Search for the cell housing the specified text and yield its [x, y] center coordinate. 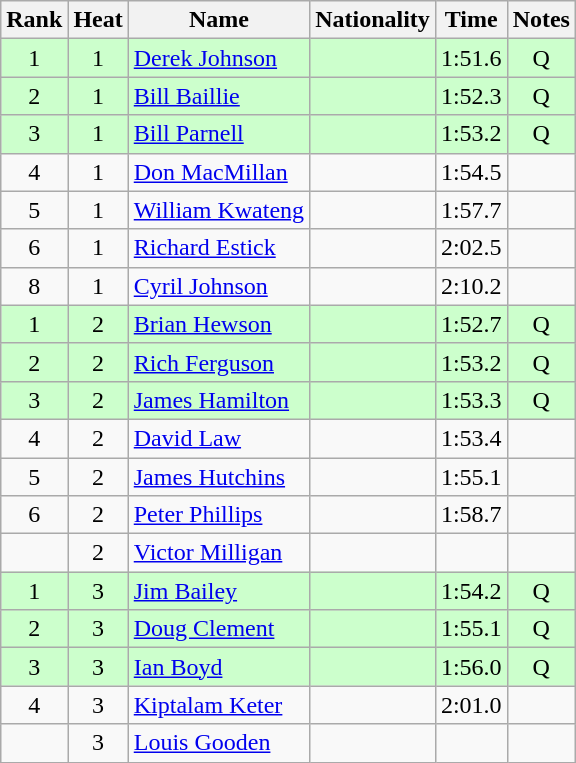
Derek Johnson [218, 58]
Cyril Johnson [218, 286]
Louis Gooden [218, 743]
Rich Ferguson [218, 362]
1:53.4 [471, 438]
Don MacMillan [218, 172]
8 [34, 286]
Nationality [373, 20]
2:01.0 [471, 705]
Ian Boyd [218, 667]
Jim Bailey [218, 591]
1:51.6 [471, 58]
2:02.5 [471, 248]
Doug Clement [218, 629]
Peter Phillips [218, 515]
Rank [34, 20]
Brian Hewson [218, 324]
Kiptalam Keter [218, 705]
1:57.7 [471, 210]
Time [471, 20]
1:58.7 [471, 515]
David Law [218, 438]
1:53.3 [471, 400]
Name [218, 20]
Bill Parnell [218, 134]
1:54.2 [471, 591]
Notes [541, 20]
1:52.3 [471, 96]
James Hamilton [218, 400]
1:52.7 [471, 324]
James Hutchins [218, 477]
1:56.0 [471, 667]
1:54.5 [471, 172]
William Kwateng [218, 210]
Bill Baillie [218, 96]
2:10.2 [471, 286]
Heat [98, 20]
Richard Estick [218, 248]
Victor Milligan [218, 553]
